Capture the cell that displays the provided text and extract its (X, Y) central coordinate. 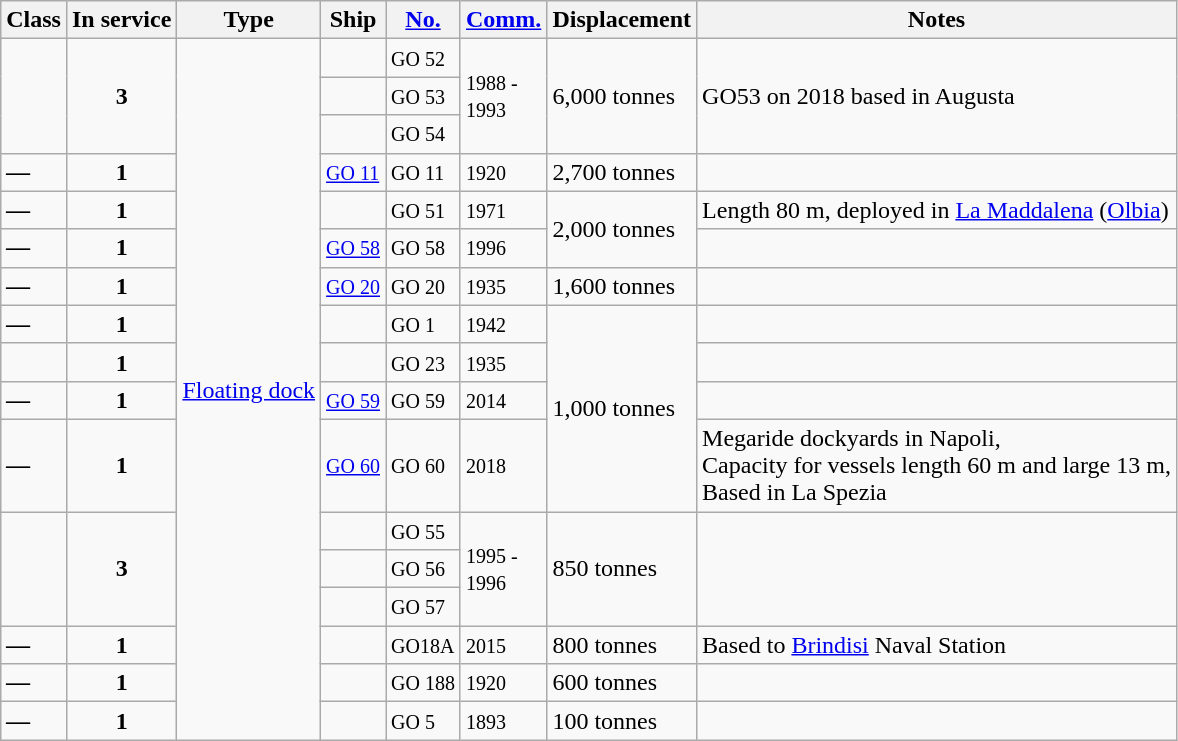
1,000 tonnes (622, 408)
GO 23 (424, 362)
800 tonnes (622, 645)
GO 55 (424, 531)
Class (34, 20)
Length 80 m, deployed in La Maddalena (Olbia) (937, 210)
Ship (354, 20)
2,000 tonnes (622, 229)
GO 188 (424, 683)
Comm. (503, 20)
GO 5 (424, 721)
Displacement (622, 20)
1942 (503, 324)
GO 57 (424, 607)
GO 1 (424, 324)
GO 51 (424, 210)
850 tonnes (622, 569)
2,700 tonnes (622, 172)
Megaride dockyards in Napoli,Capacity for vessels length 60 m and large 13 m,Based in La Spezia (937, 465)
6,000 tonnes (622, 96)
In service (121, 20)
Notes (937, 20)
No. (424, 20)
2018 (503, 465)
600 tonnes (622, 683)
1,600 tonnes (622, 286)
GO 56 (424, 569)
2014 (503, 400)
GO18A (424, 645)
Type (249, 20)
2015 (503, 645)
1971 (503, 210)
1996 (503, 248)
1995 -1996 (503, 569)
GO 53 (424, 96)
1988 -1993 (503, 96)
GO 52 (424, 58)
GO 54 (424, 134)
GO53 on 2018 based in Augusta (937, 96)
100 tonnes (622, 721)
Floating dock (249, 390)
1893 (503, 721)
Based to Brindisi Naval Station (937, 645)
